From the cell containing the given text, extract its center point as [X, Y] coordinate. 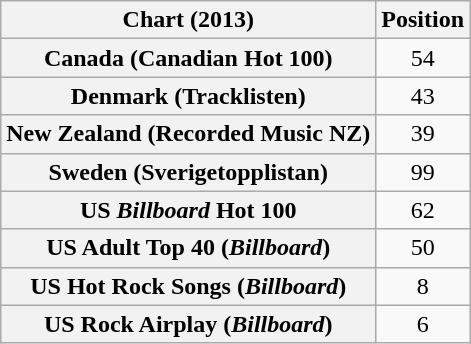
Canada (Canadian Hot 100) [188, 58]
62 [423, 210]
Sweden (Sverigetopplistan) [188, 172]
US Adult Top 40 (Billboard) [188, 248]
50 [423, 248]
US Hot Rock Songs (Billboard) [188, 286]
99 [423, 172]
US Rock Airplay (Billboard) [188, 324]
Chart (2013) [188, 20]
54 [423, 58]
8 [423, 286]
6 [423, 324]
US Billboard Hot 100 [188, 210]
39 [423, 134]
43 [423, 96]
Denmark (Tracklisten) [188, 96]
New Zealand (Recorded Music NZ) [188, 134]
Position [423, 20]
